From the cell containing the given text, extract its center point as (x, y) coordinate. 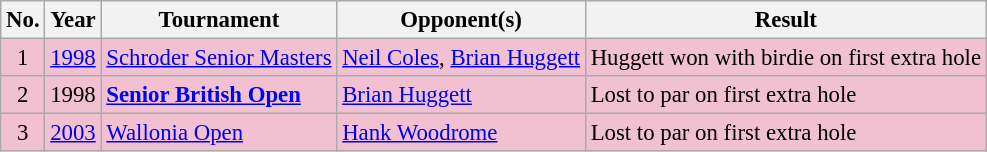
Huggett won with birdie on first extra hole (786, 58)
3 (23, 133)
Opponent(s) (462, 20)
Neil Coles, Brian Huggett (462, 58)
Year (73, 20)
Result (786, 20)
No. (23, 20)
Tournament (219, 20)
1 (23, 58)
Wallonia Open (219, 133)
2003 (73, 133)
2 (23, 95)
Hank Woodrome (462, 133)
Senior British Open (219, 95)
Brian Huggett (462, 95)
Schroder Senior Masters (219, 58)
